Scan for the cell matching the given text and deliver its [x, y] coordinate at center. 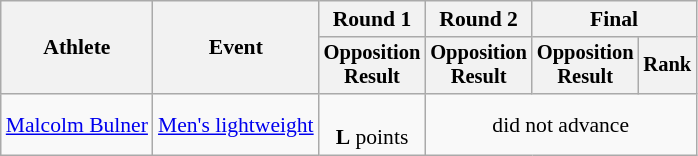
Malcolm Bulner [77, 124]
Rank [667, 66]
Event [236, 48]
Athlete [77, 48]
Round 1 [372, 19]
Round 2 [478, 19]
Men's lightweight [236, 124]
L points [372, 124]
Final [614, 19]
did not advance [560, 124]
